Locate the cell with the specified text and output its (X, Y) center coordinate. 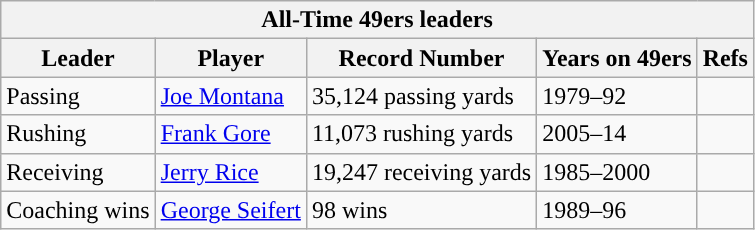
Record Number (421, 58)
Years on 49ers (617, 58)
1985–2000 (617, 172)
Jerry Rice (230, 172)
19,247 receiving yards (421, 172)
1989–96 (617, 210)
All-Time 49ers leaders (378, 20)
Refs (725, 58)
Receiving (78, 172)
2005–14 (617, 134)
35,124 passing yards (421, 96)
1979–92 (617, 96)
Joe Montana (230, 96)
Player (230, 58)
98 wins (421, 210)
11,073 rushing yards (421, 134)
George Seifert (230, 210)
Leader (78, 58)
Frank Gore (230, 134)
Passing (78, 96)
Coaching wins (78, 210)
Rushing (78, 134)
